Locate the cell with the specified text and output its [X, Y] center coordinate. 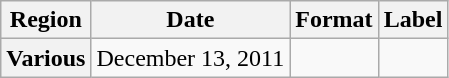
Date [190, 20]
Format [334, 20]
Label [413, 20]
December 13, 2011 [190, 58]
Various [46, 58]
Region [46, 20]
